Find where the given text appears and provide that cell's center as [x, y] coordinate. 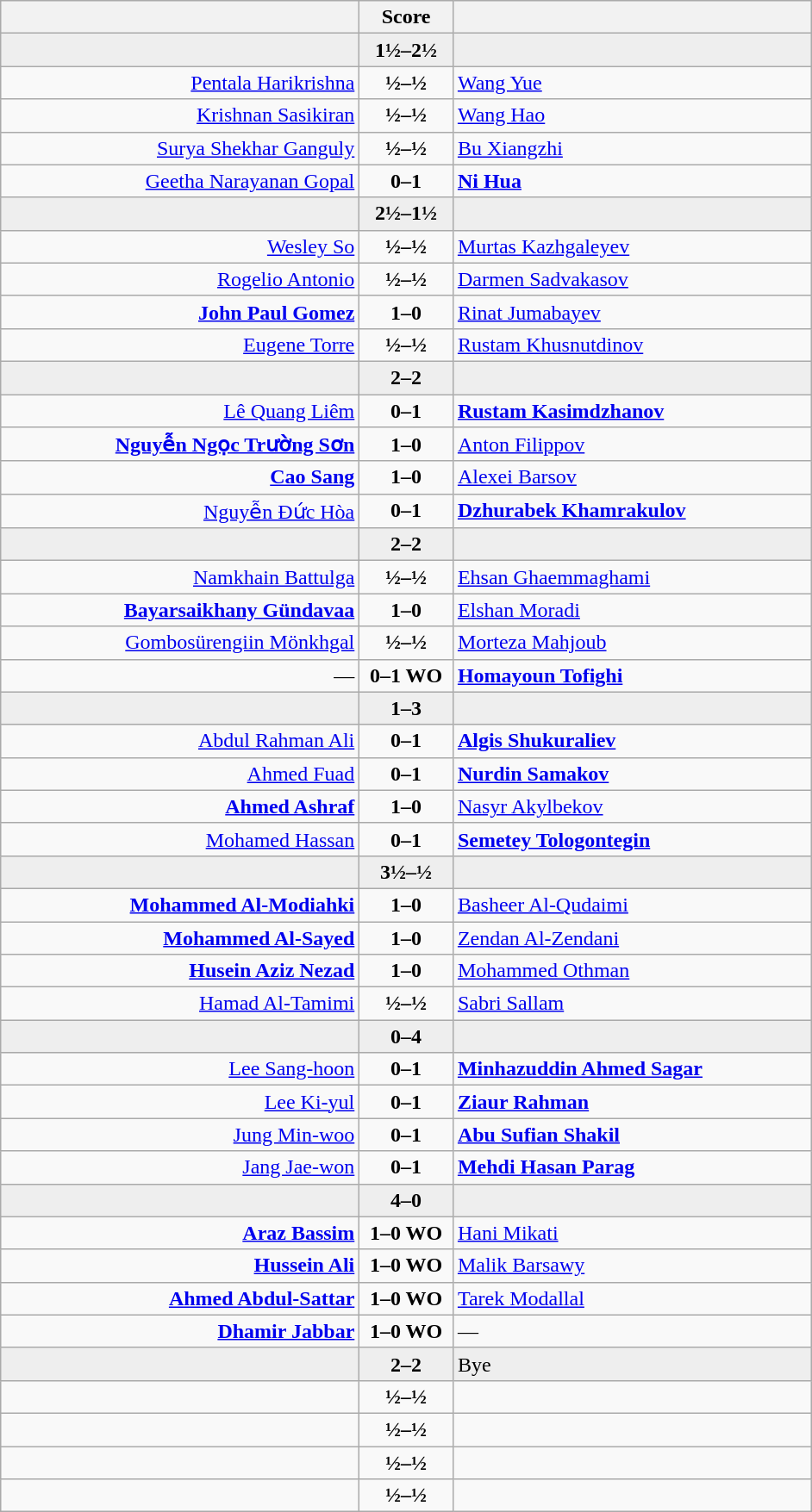
Nguyễn Đức Hòa [180, 511]
Morteza Mahjoub [632, 643]
Araz Bassim [180, 1233]
Mohammed Al-Sayed [180, 938]
Rinat Jumabayev [632, 312]
Elshan Moradi [632, 610]
John Paul Gomez [180, 312]
Jang Jae-won [180, 1167]
Lee Ki-yul [180, 1102]
Rogelio Antonio [180, 279]
Mohamed Hassan [180, 839]
Husein Aziz Nezad [180, 971]
Wang Yue [632, 83]
0–1 WO [407, 675]
4–0 [407, 1200]
Nurdin Samakov [632, 774]
Nguyễn Ngọc Trường Sơn [180, 445]
1–3 [407, 708]
Krishnan Sasikiran [180, 115]
Ahmed Ashraf [180, 806]
Murtas Kazhgaleyev [632, 246]
Namkhain Battulga [180, 577]
Homayoun Tofighi [632, 675]
Ahmed Abdul-Sattar [180, 1298]
Dzhurabek Khamrakulov [632, 511]
Bu Xiangzhi [632, 148]
Hani Mikati [632, 1233]
Anton Filippov [632, 445]
Lee Sang-hoon [180, 1069]
Ziaur Rahman [632, 1102]
Wesley So [180, 246]
Bye [632, 1364]
Lê Quang Liêm [180, 411]
Rustam Kasimdzhanov [632, 411]
Alexei Barsov [632, 477]
Geetha Narayanan Gopal [180, 181]
Nasyr Akylbekov [632, 806]
Algis Shukuraliev [632, 741]
2½–1½ [407, 214]
Abdul Rahman Ali [180, 741]
Mohammed Othman [632, 971]
Darmen Sadvakasov [632, 279]
0–4 [407, 1036]
Tarek Modallal [632, 1298]
1½–2½ [407, 50]
Sabri Sallam [632, 1004]
Basheer Al-Qudaimi [632, 905]
Gombosürengiin Mönkhgal [180, 643]
Minhazuddin Ahmed Sagar [632, 1069]
Rustam Khusnutdinov [632, 345]
Surya Shekhar Ganguly [180, 148]
Ehsan Ghaemmaghami [632, 577]
Hamad Al-Tamimi [180, 1004]
Hussein Ali [180, 1266]
Abu Sufian Shakil [632, 1135]
Wang Hao [632, 115]
Jung Min-woo [180, 1135]
Dhamir Jabbar [180, 1331]
Ahmed Fuad [180, 774]
3½–½ [407, 872]
Mohammed Al-Modiahki [180, 905]
Eugene Torre [180, 345]
Mehdi Hasan Parag [632, 1167]
Score [407, 17]
Cao Sang [180, 477]
Semetey Tologontegin [632, 839]
Zendan Al-Zendani [632, 938]
Malik Barsawy [632, 1266]
Bayarsaikhany Gündavaa [180, 610]
Ni Hua [632, 181]
Pentala Harikrishna [180, 83]
